Find where the given text appears and provide that cell's center as [x, y] coordinate. 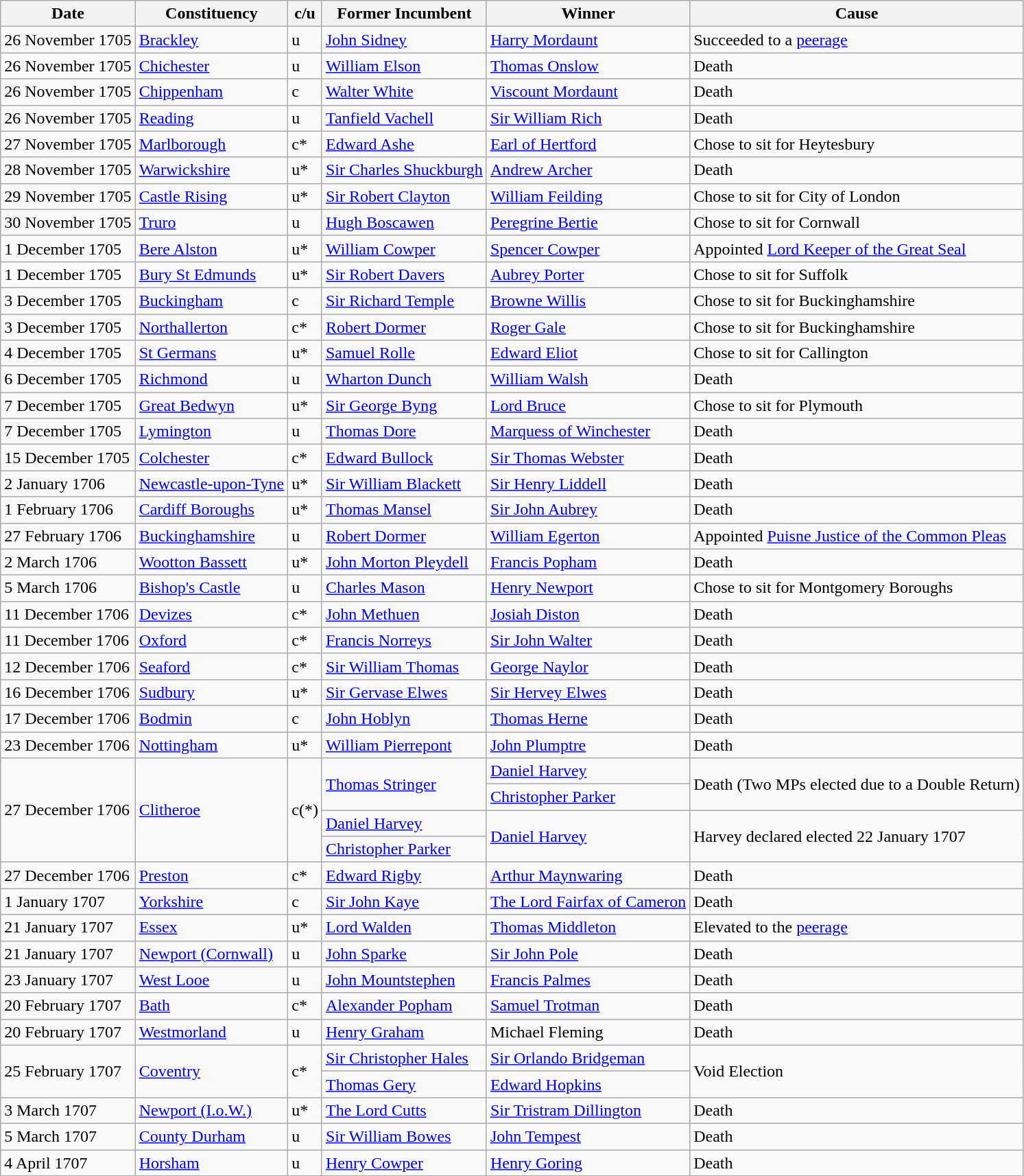
Chichester [211, 66]
Northallerton [211, 327]
Castle Rising [211, 196]
Buckingham [211, 301]
Sir John Kaye [404, 902]
Sir George Byng [404, 405]
Sir John Aubrey [588, 510]
Chose to sit for Plymouth [857, 405]
County Durham [211, 1136]
Appointed Lord Keeper of the Great Seal [857, 248]
Sudbury [211, 692]
Appointed Puisne Justice of the Common Pleas [857, 536]
Charles Mason [404, 588]
1 February 1706 [68, 510]
c(*) [305, 810]
Great Bedwyn [211, 405]
Cardiff Boroughs [211, 510]
Date [68, 14]
Sir Hervey Elwes [588, 692]
William Feilding [588, 196]
Chose to sit for Callington [857, 353]
Bishop's Castle [211, 588]
Richmond [211, 379]
Bere Alston [211, 248]
Henry Cowper [404, 1163]
Henry Newport [588, 588]
3 March 1707 [68, 1110]
William Egerton [588, 536]
28 November 1705 [68, 170]
2 March 1706 [68, 562]
Oxford [211, 640]
Reading [211, 118]
Sir William Thomas [404, 666]
John Morton Pleydell [404, 562]
Winner [588, 14]
Harvey declared elected 22 January 1707 [857, 836]
Henry Graham [404, 1032]
16 December 1706 [68, 692]
Josiah Diston [588, 614]
The Lord Fairfax of Cameron [588, 902]
27 February 1706 [68, 536]
John Tempest [588, 1136]
Sir Thomas Webster [588, 458]
Westmorland [211, 1032]
Thomas Stringer [404, 784]
Wharton Dunch [404, 379]
Sir Robert Davers [404, 274]
Hugh Boscawen [404, 222]
St Germans [211, 353]
15 December 1705 [68, 458]
Devizes [211, 614]
Edward Hopkins [588, 1084]
John Plumptre [588, 744]
27 November 1705 [68, 144]
Elevated to the peerage [857, 928]
Chose to sit for Suffolk [857, 274]
6 December 1705 [68, 379]
Bodmin [211, 718]
Yorkshire [211, 902]
William Elson [404, 66]
Tanfield Vachell [404, 118]
Browne Willis [588, 301]
Sir John Walter [588, 640]
Sir Christopher Hales [404, 1058]
Samuel Trotman [588, 1006]
Coventry [211, 1071]
John Methuen [404, 614]
Chose to sit for Montgomery Boroughs [857, 588]
2 January 1706 [68, 484]
Bath [211, 1006]
Sir Robert Clayton [404, 196]
Essex [211, 928]
Clitheroe [211, 810]
Void Election [857, 1071]
29 November 1705 [68, 196]
5 March 1706 [68, 588]
4 December 1705 [68, 353]
Alexander Popham [404, 1006]
Sir Charles Shuckburgh [404, 170]
John Sidney [404, 40]
Sir William Bowes [404, 1136]
Edward Bullock [404, 458]
Wootton Bassett [211, 562]
Newcastle-upon-Tyne [211, 484]
Samuel Rolle [404, 353]
Andrew Archer [588, 170]
Lord Bruce [588, 405]
Spencer Cowper [588, 248]
John Mountstephen [404, 980]
Francis Palmes [588, 980]
Bury St Edmunds [211, 274]
Chose to sit for Cornwall [857, 222]
Marquess of Winchester [588, 432]
1 January 1707 [68, 902]
George Naylor [588, 666]
Thomas Dore [404, 432]
Henry Goring [588, 1163]
12 December 1706 [68, 666]
Nottingham [211, 744]
30 November 1705 [68, 222]
c/u [305, 14]
Preston [211, 875]
Sir Tristram Dillington [588, 1110]
Francis Popham [588, 562]
Roger Gale [588, 327]
Aubrey Porter [588, 274]
Newport (I.o.W.) [211, 1110]
William Pierrepont [404, 744]
Horsham [211, 1163]
Edward Eliot [588, 353]
Sir Orlando Bridgeman [588, 1058]
Sir Gervase Elwes [404, 692]
Edward Rigby [404, 875]
23 December 1706 [68, 744]
Sir Henry Liddell [588, 484]
Thomas Gery [404, 1084]
Former Incumbent [404, 14]
Truro [211, 222]
Brackley [211, 40]
Francis Norreys [404, 640]
Chippenham [211, 92]
Colchester [211, 458]
William Walsh [588, 379]
Edward Ashe [404, 144]
Walter White [404, 92]
Buckinghamshire [211, 536]
Succeeded to a peerage [857, 40]
Michael Fleming [588, 1032]
Sir William Blackett [404, 484]
Chose to sit for City of London [857, 196]
Seaford [211, 666]
Sir Richard Temple [404, 301]
Viscount Mordaunt [588, 92]
Arthur Maynwaring [588, 875]
Constituency [211, 14]
Cause [857, 14]
John Sparke [404, 954]
Sir William Rich [588, 118]
Earl of Hertford [588, 144]
Thomas Middleton [588, 928]
25 February 1707 [68, 1071]
Marlborough [211, 144]
Chose to sit for Heytesbury [857, 144]
Warwickshire [211, 170]
Thomas Herne [588, 718]
The Lord Cutts [404, 1110]
Thomas Mansel [404, 510]
William Cowper [404, 248]
23 January 1707 [68, 980]
5 March 1707 [68, 1136]
17 December 1706 [68, 718]
John Hoblyn [404, 718]
Death (Two MPs elected due to a Double Return) [857, 784]
Lymington [211, 432]
Peregrine Bertie [588, 222]
West Looe [211, 980]
Harry Mordaunt [588, 40]
4 April 1707 [68, 1163]
Thomas Onslow [588, 66]
Lord Walden [404, 928]
Newport (Cornwall) [211, 954]
Sir John Pole [588, 954]
